Find where the given text appears and provide that cell's center as [X, Y] coordinate. 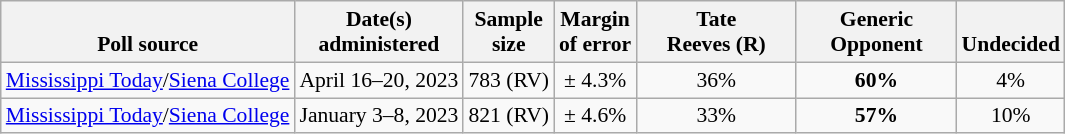
Marginof error [595, 32]
36% [716, 80]
± 4.3% [595, 80]
Poll source [148, 32]
Undecided [1010, 32]
60% [876, 80]
57% [876, 116]
GenericOpponent [876, 32]
Samplesize [508, 32]
821 (RV) [508, 116]
783 (RV) [508, 80]
April 16–20, 2023 [378, 80]
Date(s)administered [378, 32]
33% [716, 116]
TateReeves (R) [716, 32]
4% [1010, 80]
± 4.6% [595, 116]
January 3–8, 2023 [378, 116]
10% [1010, 116]
